Detect which cell encompasses the target text, then output its [x, y] center coordinate. 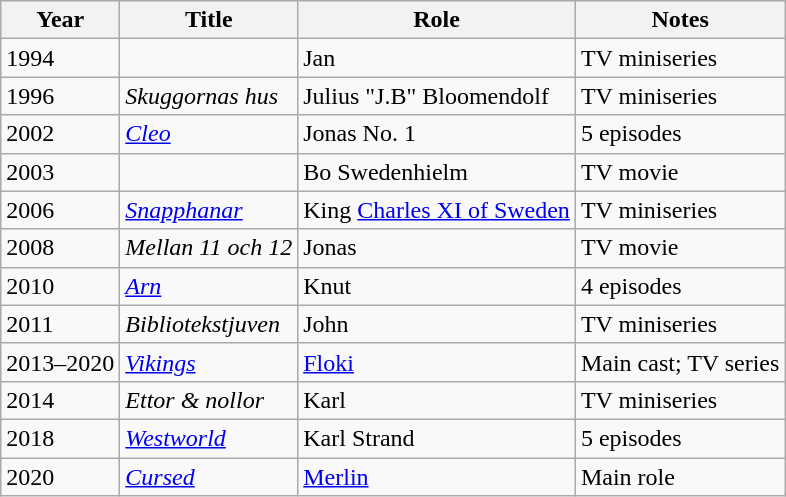
Ettor & nollor [209, 400]
2010 [60, 286]
Merlin [437, 477]
2002 [60, 134]
Vikings [209, 362]
2013–2020 [60, 362]
1996 [60, 96]
Cursed [209, 477]
Bibliotekstjuven [209, 324]
Notes [680, 20]
Jan [437, 58]
1994 [60, 58]
Skuggornas hus [209, 96]
Bo Swedenhielm [437, 172]
2006 [60, 210]
Karl Strand [437, 438]
4 episodes [680, 286]
2020 [60, 477]
Mellan 11 och 12 [209, 248]
2018 [60, 438]
King Charles XI of Sweden [437, 210]
2008 [60, 248]
Knut [437, 286]
Main cast; TV series [680, 362]
Arn [209, 286]
2011 [60, 324]
Role [437, 20]
John [437, 324]
Karl [437, 400]
Title [209, 20]
Julius "J.B" Bloomendolf [437, 96]
Main role [680, 477]
Floki [437, 362]
Jonas [437, 248]
Snapphanar [209, 210]
Westworld [209, 438]
Cleo [209, 134]
2014 [60, 400]
2003 [60, 172]
Year [60, 20]
Jonas No. 1 [437, 134]
